For the text-containing cell, return its midpoint in (X, Y) coordinate format. 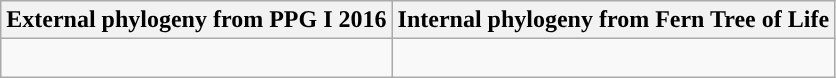
Internal phylogeny from Fern Tree of Life (614, 20)
External phylogeny from PPG I 2016 (196, 20)
